From the cell containing the given text, extract its center point as [X, Y] coordinate. 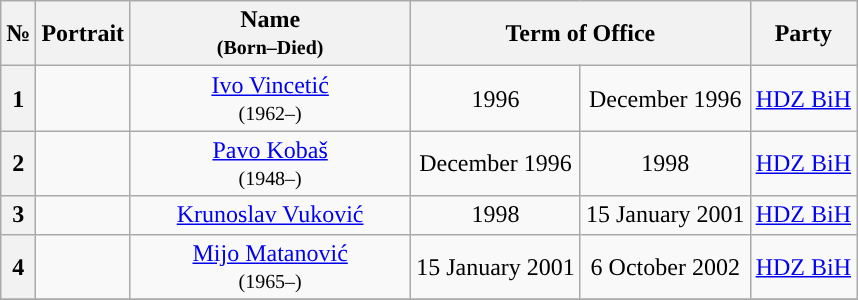
Term of Office [580, 34]
6 October 2002 [665, 266]
Pavo Kobaš(1948–) [270, 164]
1996 [496, 98]
1 [18, 98]
Party [803, 34]
2 [18, 164]
№ [18, 34]
3 [18, 215]
Name(Born–Died) [270, 34]
Portrait [83, 34]
Ivo Vincetić(1962–) [270, 98]
Krunoslav Vuković [270, 215]
4 [18, 266]
Mijo Matanović(1965–) [270, 266]
